Pinpoint the cell where the given text exists, returning its (X, Y) midpoint coordinate. 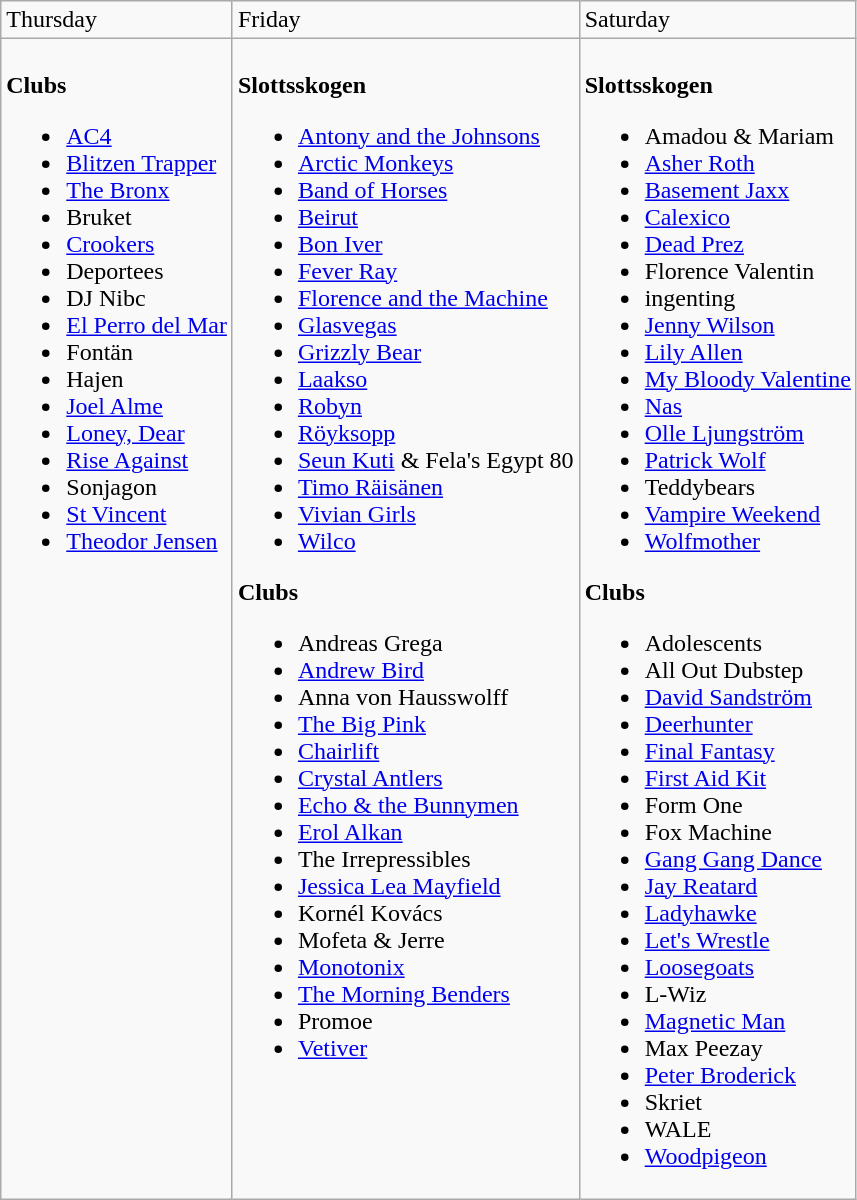
Thursday (117, 20)
Friday (406, 20)
Saturday (718, 20)
